Detect which cell encompasses the target text, then output its [X, Y] center coordinate. 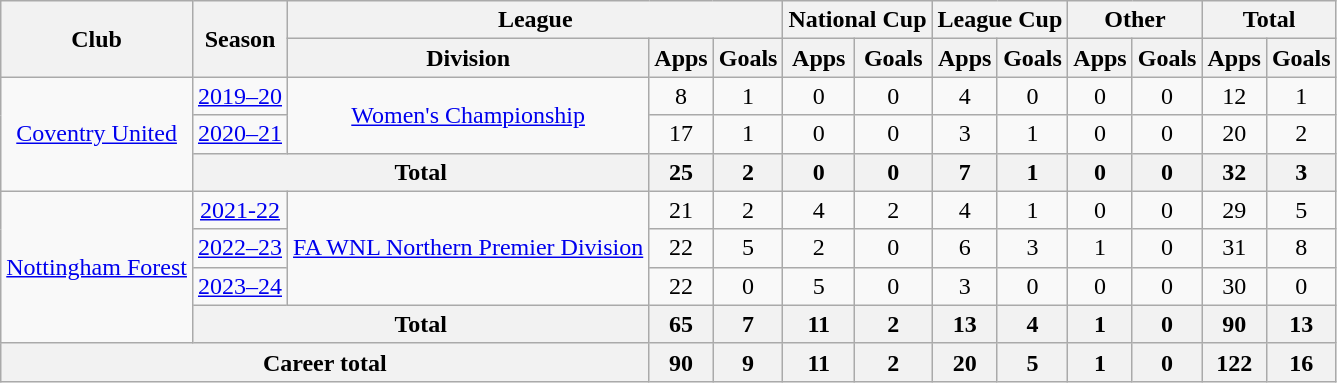
2020–21 [240, 134]
2023–24 [240, 286]
2019–20 [240, 96]
30 [1234, 286]
65 [681, 324]
2021-22 [240, 210]
League [536, 20]
9 [748, 362]
6 [964, 248]
16 [1301, 362]
Women's Championship [468, 115]
Coventry United [97, 134]
Nottingham Forest [97, 267]
17 [681, 134]
31 [1234, 248]
Career total [325, 362]
25 [681, 172]
29 [1234, 210]
National Cup [858, 20]
League Cup [1000, 20]
FA WNL Northern Premier Division [468, 248]
122 [1234, 362]
21 [681, 210]
Season [240, 39]
32 [1234, 172]
2022–23 [240, 248]
Division [468, 58]
12 [1234, 96]
Other [1135, 20]
Club [97, 39]
